For the text-containing cell, return its midpoint in (X, Y) coordinate format. 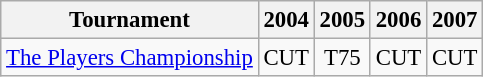
2005 (342, 20)
2004 (286, 20)
T75 (342, 58)
2006 (398, 20)
2007 (455, 20)
Tournament (130, 20)
The Players Championship (130, 58)
